Scan for the cell matching the given text and deliver its (X, Y) coordinate at center. 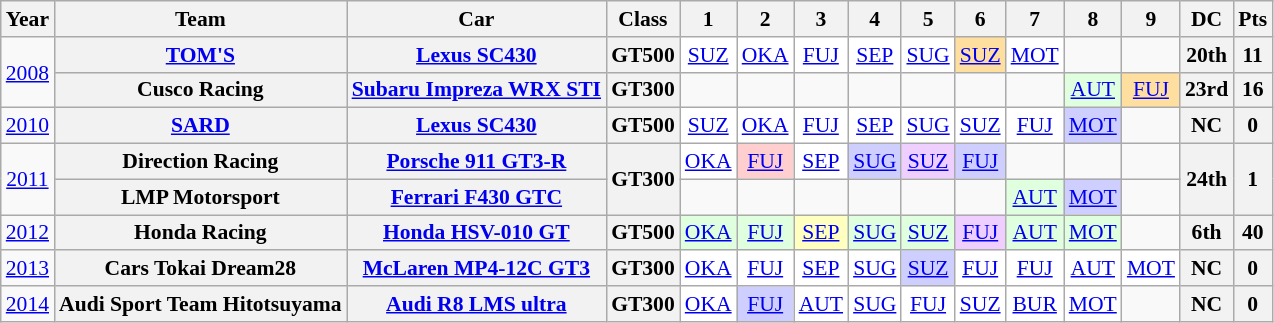
4 (874, 19)
Subaru Impreza WRX STI (476, 90)
Direction Racing (200, 162)
8 (1093, 19)
Honda HSV-010 GT (476, 233)
2 (766, 19)
2011 (28, 180)
20th (1206, 55)
Cars Tokai Dream28 (200, 269)
Car (476, 19)
5 (928, 19)
Team (200, 19)
24th (1206, 180)
Honda Racing (200, 233)
Ferrari F430 GTC (476, 197)
Audi Sport Team Hitotsuyama (200, 304)
2012 (28, 233)
2014 (28, 304)
2008 (28, 72)
Year (28, 19)
Porsche 911 GT3-R (476, 162)
2010 (28, 126)
BUR (1035, 304)
LMP Motorsport (200, 197)
McLaren MP4-12C GT3 (476, 269)
9 (1151, 19)
6th (1206, 233)
11 (1252, 55)
16 (1252, 90)
SARD (200, 126)
Audi R8 LMS ultra (476, 304)
6 (980, 19)
TOM'S (200, 55)
3 (821, 19)
23rd (1206, 90)
Class (643, 19)
DC (1206, 19)
2013 (28, 269)
40 (1252, 233)
Pts (1252, 19)
7 (1035, 19)
Cusco Racing (200, 90)
